Provide the [X, Y] coordinate of the cell's center where the given text is located.  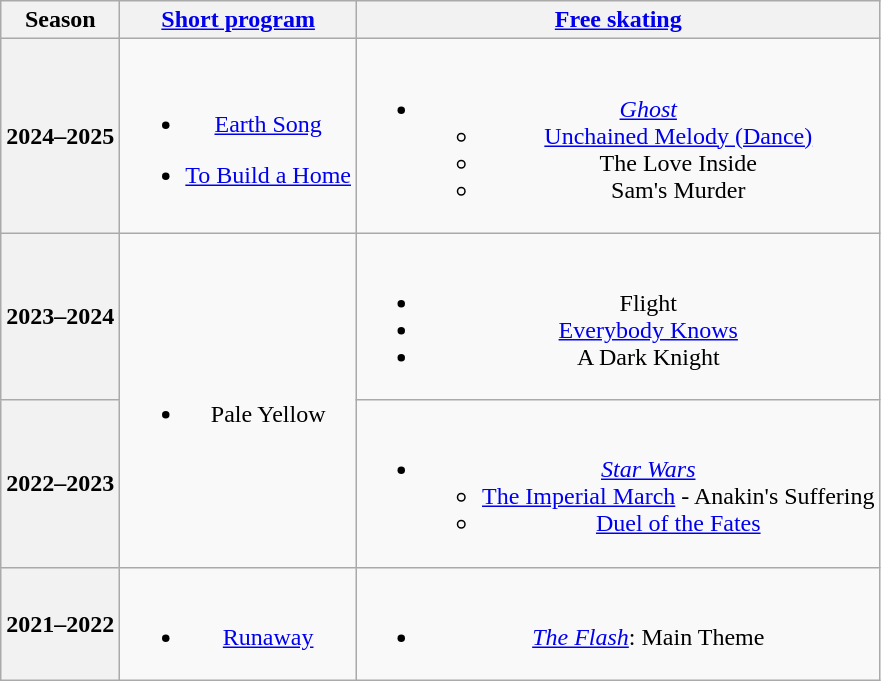
The Flash: Main Theme [619, 624]
Runaway [238, 624]
Flight Everybody Knows A Dark Knight [619, 316]
2024–2025 [60, 136]
2023–2024 [60, 316]
Earth Song To Build a Home [238, 136]
Star Wars The Imperial March - Anakin's SufferingDuel of the Fates [619, 484]
Pale Yellow [238, 400]
Season [60, 20]
Free skating [619, 20]
2022–2023 [60, 484]
2021–2022 [60, 624]
Short program [238, 20]
GhostUnchained Melody (Dance) The Love InsideSam's Murder [619, 136]
